Identify which cell holds the provided text, then report its [X, Y] central coordinate. 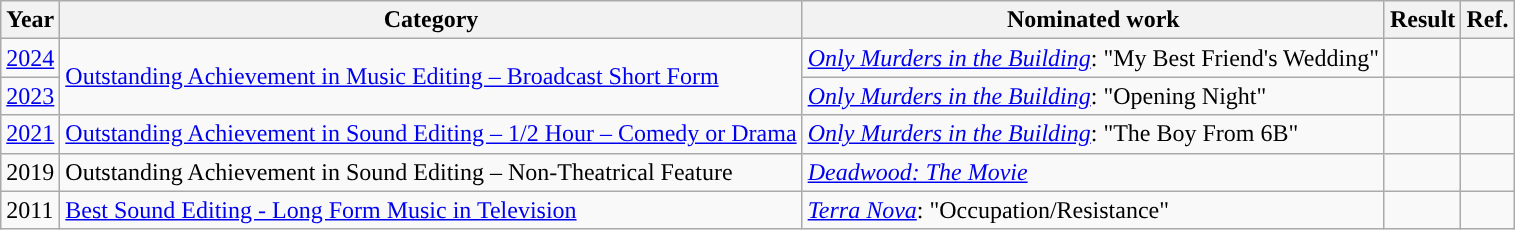
Deadwood: The Movie [1093, 172]
2011 [30, 210]
Only Murders in the Building: "The Boy From 6B" [1093, 134]
Only Murders in the Building: "My Best Friend's Wedding" [1093, 58]
Terra Nova: "Occupation/Resistance" [1093, 210]
Category [431, 20]
Outstanding Achievement in Sound Editing – Non-Theatrical Feature [431, 172]
Only Murders in the Building: "Opening Night" [1093, 96]
Best Sound Editing - Long Form Music in Television [431, 210]
2024 [30, 58]
2023 [30, 96]
Result [1422, 20]
Outstanding Achievement in Music Editing – Broadcast Short Form [431, 77]
Year [30, 20]
Outstanding Achievement in Sound Editing – 1/2 Hour – Comedy or Drama [431, 134]
Ref. [1488, 20]
Nominated work [1093, 20]
2021 [30, 134]
2019 [30, 172]
